Detect which cell encompasses the target text, then output its (x, y) center coordinate. 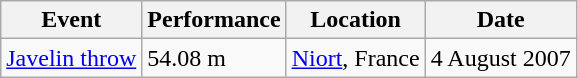
Niort, France (356, 58)
Performance (214, 20)
Javelin throw (72, 58)
Location (356, 20)
Date (500, 20)
54.08 m (214, 58)
4 August 2007 (500, 58)
Event (72, 20)
